From the cell containing the given text, extract its center point as [x, y] coordinate. 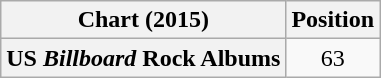
63 [333, 58]
Chart (2015) [144, 20]
US Billboard Rock Albums [144, 58]
Position [333, 20]
